Search for the cell housing the specified text and yield its [x, y] center coordinate. 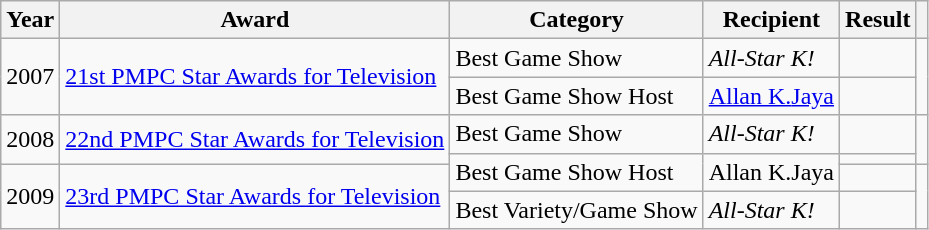
22nd PMPC Star Awards for Television [255, 140]
Result [878, 20]
Year [30, 20]
Recipient [771, 20]
2007 [30, 77]
Category [576, 20]
2009 [30, 196]
23rd PMPC Star Awards for Television [255, 196]
Best Variety/Game Show [576, 210]
Award [255, 20]
21st PMPC Star Awards for Television [255, 77]
2008 [30, 140]
